Identify which cell holds the provided text, then report its (X, Y) central coordinate. 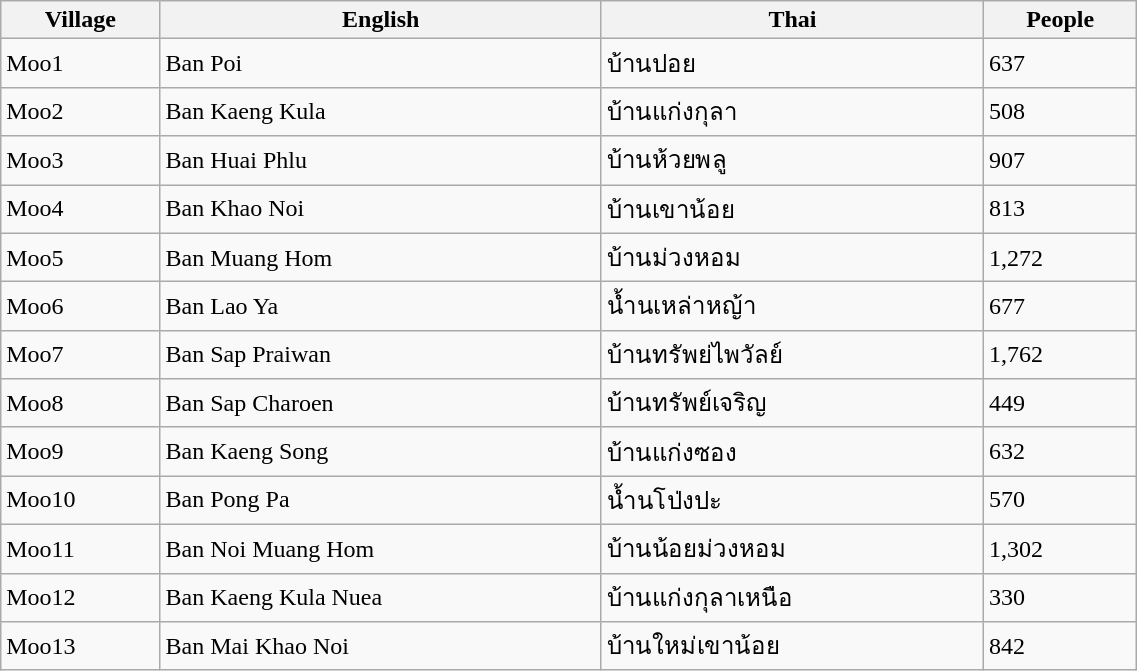
บ้านใหม่เขาน้อย (792, 646)
Moo12 (80, 598)
Moo1 (80, 64)
Ban Huai Phlu (380, 160)
1,302 (1060, 548)
บ้านแก่งกุลา (792, 112)
Ban Kaeng Kula Nuea (380, 598)
Ban Noi Muang Hom (380, 548)
น้ำนโป่งปะ (792, 500)
Ban Muang Hom (380, 258)
813 (1060, 208)
บ้านเขาน้อย (792, 208)
Ban Kaeng Kula (380, 112)
Moo4 (80, 208)
1,762 (1060, 354)
Moo5 (80, 258)
English (380, 20)
บ้านทรัพย่ไพวัลย์ (792, 354)
Moo3 (80, 160)
บ้านม่วงหอม (792, 258)
677 (1060, 306)
Thai (792, 20)
Village (80, 20)
Moo9 (80, 452)
907 (1060, 160)
Ban Khao Noi (380, 208)
บ้านปอย (792, 64)
508 (1060, 112)
Moo8 (80, 404)
330 (1060, 598)
บ้านห้วยพลู (792, 160)
Ban Lao Ya (380, 306)
637 (1060, 64)
842 (1060, 646)
Moo6 (80, 306)
632 (1060, 452)
449 (1060, 404)
น้ำนเหล่าหญ้า (792, 306)
บ้านน้อยม่วงหอม (792, 548)
บ้านแก่งกุลาเหนือ (792, 598)
People (1060, 20)
บ้านทรัพย์เจริญ (792, 404)
Moo11 (80, 548)
Ban Sap Praiwan (380, 354)
Ban Sap Charoen (380, 404)
Moo2 (80, 112)
Moo10 (80, 500)
Moo7 (80, 354)
570 (1060, 500)
บ้านแก่งซอง (792, 452)
Ban Mai Khao Noi (380, 646)
Ban Kaeng Song (380, 452)
Moo13 (80, 646)
1,272 (1060, 258)
Ban Poi (380, 64)
Ban Pong Pa (380, 500)
